Return [x, y] of the center of cell containing provided text 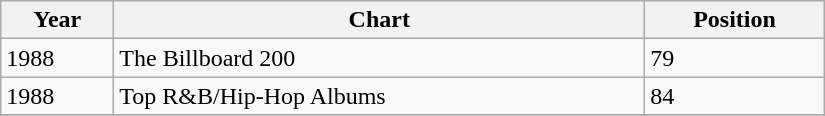
Position [734, 20]
Year [58, 20]
The Billboard 200 [380, 58]
Top R&B/Hip-Hop Albums [380, 96]
Chart [380, 20]
84 [734, 96]
79 [734, 58]
